Determine the (X, Y) coordinate at the center of the cell enclosing the given text.  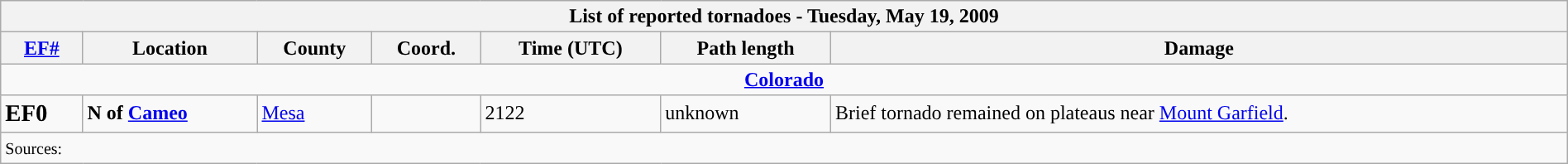
Brief tornado remained on plateaus near Mount Garfield. (1199, 113)
EF0 (41, 113)
N of Cameo (170, 113)
Mesa (314, 113)
Colorado (784, 80)
EF# (41, 48)
List of reported tornadoes - Tuesday, May 19, 2009 (784, 17)
Time (UTC) (571, 48)
Path length (746, 48)
unknown (746, 113)
Damage (1199, 48)
Sources: (784, 147)
Location (170, 48)
Coord. (427, 48)
County (314, 48)
2122 (571, 113)
